For the text-containing cell, return its midpoint in (x, y) coordinate format. 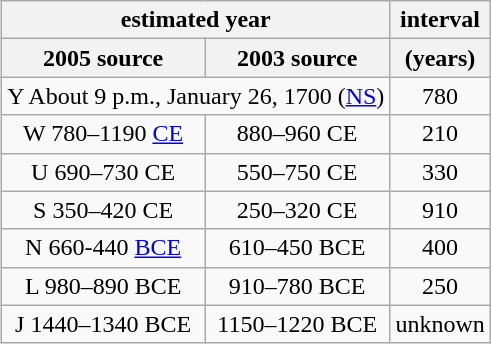
910 (440, 210)
610–450 BCE (298, 248)
250 (440, 286)
J 1440–1340 BCE (104, 324)
250–320 CE (298, 210)
unknown (440, 324)
S 350–420 CE (104, 210)
2003 source (298, 58)
(years) (440, 58)
2005 source (104, 58)
910–780 BCE (298, 286)
780 (440, 96)
interval (440, 20)
W 780–1190 CE (104, 134)
550–750 CE (298, 172)
210 (440, 134)
estimated year (196, 20)
880–960 CE (298, 134)
330 (440, 172)
Y About 9 p.m., January 26, 1700 (NS) (196, 96)
U 690–730 CE (104, 172)
1150–1220 BCE (298, 324)
L 980–890 BCE (104, 286)
400 (440, 248)
N 660-440 BCE (104, 248)
